Output the (x, y) coordinate of the center of the cell containing the given text.  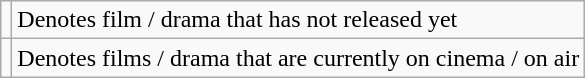
Denotes films / drama that are currently on cinema / on air (298, 58)
Denotes film / drama that has not released yet (298, 20)
